From the cell containing the given text, extract its center point as [x, y] coordinate. 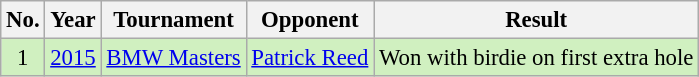
Won with birdie on first extra hole [536, 58]
Result [536, 20]
Tournament [174, 20]
Opponent [310, 20]
Patrick Reed [310, 58]
1 [23, 58]
BMW Masters [174, 58]
Year [73, 20]
No. [23, 20]
2015 [73, 58]
